Capture the cell that displays the provided text and extract its [X, Y] central coordinate. 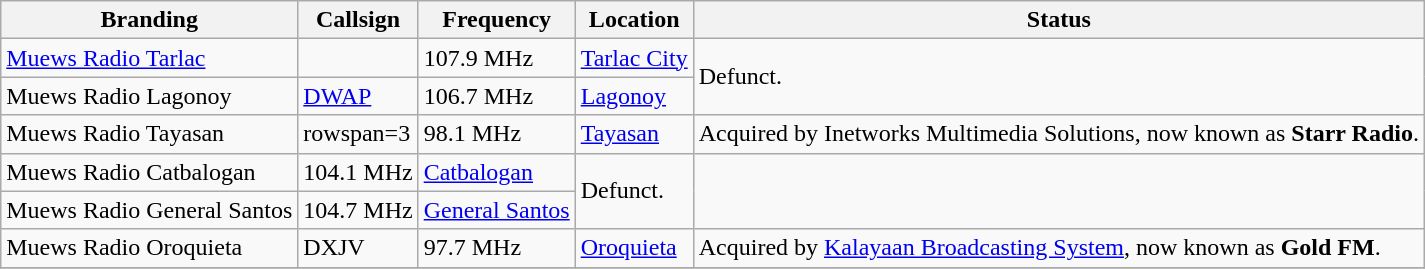
Status [1058, 20]
98.1 MHz [496, 134]
Location [634, 20]
107.9 MHz [496, 58]
Lagonoy [634, 96]
Callsign [358, 20]
106.7 MHz [496, 96]
Catbalogan [496, 172]
Branding [150, 20]
Tayasan [634, 134]
97.7 MHz [496, 248]
Muews Radio Oroquieta [150, 248]
Muews Radio Tarlac [150, 58]
Acquired by Kalayaan Broadcasting System, now known as Gold FM. [1058, 248]
Oroquieta [634, 248]
Muews Radio Tayasan [150, 134]
DWAP [358, 96]
Frequency [496, 20]
rowspan=3 [358, 134]
DXJV [358, 248]
104.7 MHz [358, 210]
General Santos [496, 210]
Acquired by Inetworks Multimedia Solutions, now known as Starr Radio. [1058, 134]
Muews Radio Lagonoy [150, 96]
Muews Radio Catbalogan [150, 172]
Muews Radio General Santos [150, 210]
104.1 MHz [358, 172]
Tarlac City [634, 58]
